From the cell containing the given text, extract its center point as (x, y) coordinate. 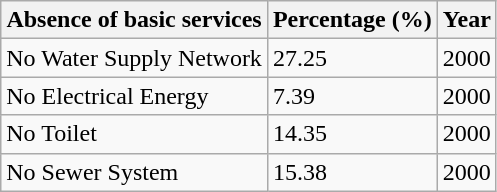
Percentage (%) (352, 20)
Absence of basic services (134, 20)
27.25 (352, 58)
No Toilet (134, 134)
Year (466, 20)
7.39 (352, 96)
No Water Supply Network (134, 58)
14.35 (352, 134)
No Sewer System (134, 172)
15.38 (352, 172)
No Electrical Energy (134, 96)
